Locate the cell with the specified text and output its (X, Y) center coordinate. 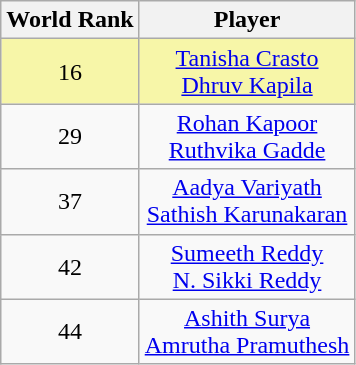
37 (70, 202)
29 (70, 136)
World Rank (70, 20)
44 (70, 332)
Rohan KapoorRuthvika Gadde (247, 136)
42 (70, 266)
Player (247, 20)
Aadya VariyathSathish Karunakaran (247, 202)
Tanisha CrastoDhruv Kapila (247, 72)
Sumeeth ReddyN. Sikki Reddy (247, 266)
16 (70, 72)
Ashith SuryaAmrutha Pramuthesh (247, 332)
